From the cell containing the given text, extract its center point as [x, y] coordinate. 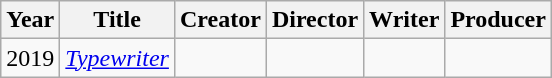
Director [314, 20]
Year [30, 20]
2019 [30, 58]
Typewriter [118, 58]
Creator [220, 20]
Producer [498, 20]
Writer [404, 20]
Title [118, 20]
